Identify which cell holds the provided text, then report its (X, Y) central coordinate. 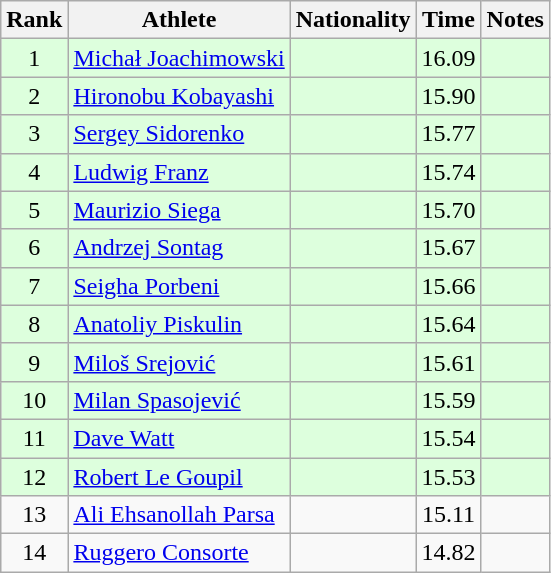
15.59 (448, 400)
Milan Spasojević (179, 400)
4 (34, 172)
15.54 (448, 438)
Nationality (353, 20)
15.74 (448, 172)
9 (34, 362)
15.61 (448, 362)
Ali Ehsanollah Parsa (179, 515)
6 (34, 248)
Ludwig Franz (179, 172)
1 (34, 58)
Time (448, 20)
Seigha Porbeni (179, 286)
14 (34, 553)
Rank (34, 20)
15.67 (448, 248)
15.70 (448, 210)
Michał Joachimowski (179, 58)
Robert Le Goupil (179, 477)
Miloš Srejović (179, 362)
7 (34, 286)
15.66 (448, 286)
Ruggero Consorte (179, 553)
14.82 (448, 553)
15.90 (448, 96)
Maurizio Siega (179, 210)
15.11 (448, 515)
15.77 (448, 134)
Hironobu Kobayashi (179, 96)
Notes (515, 20)
10 (34, 400)
Andrzej Sontag (179, 248)
12 (34, 477)
Sergey Sidorenko (179, 134)
16.09 (448, 58)
13 (34, 515)
3 (34, 134)
Dave Watt (179, 438)
Athlete (179, 20)
8 (34, 324)
Anatoliy Piskulin (179, 324)
2 (34, 96)
15.64 (448, 324)
5 (34, 210)
15.53 (448, 477)
11 (34, 438)
